Search for the cell housing the specified text and yield its [X, Y] center coordinate. 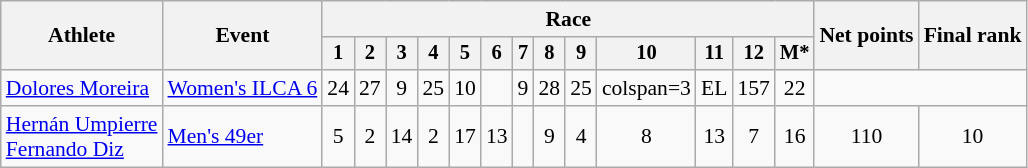
24 [338, 88]
Net points [866, 36]
Women's ILCA 6 [243, 88]
Dolores Moreira [82, 88]
Final rank [973, 36]
12 [754, 54]
28 [549, 88]
14 [402, 136]
Event [243, 36]
17 [465, 136]
Hernán UmpierreFernando Diz [82, 136]
Race [568, 19]
M* [794, 54]
22 [794, 88]
Men's 49er [243, 136]
EL [714, 88]
27 [370, 88]
3 [402, 54]
16 [794, 136]
1 [338, 54]
colspan=3 [646, 88]
157 [754, 88]
11 [714, 54]
6 [497, 54]
Athlete [82, 36]
110 [866, 136]
